Detect which cell encompasses the target text, then output its (x, y) center coordinate. 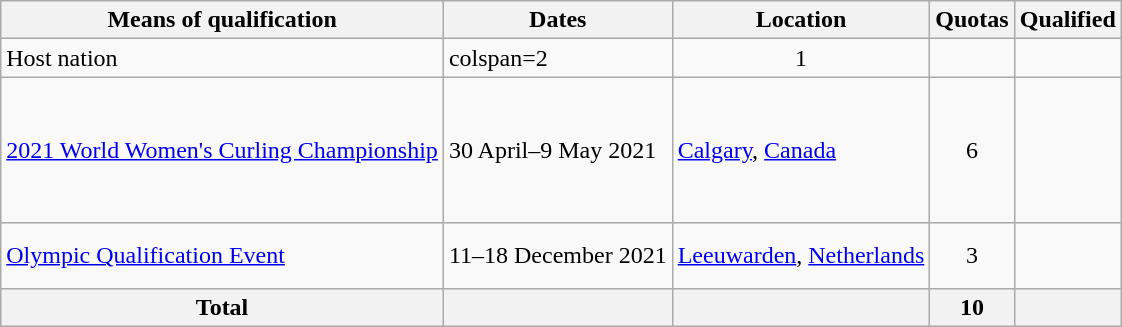
Total (222, 307)
11–18 December 2021 (558, 256)
3 (972, 256)
Location (801, 20)
Dates (558, 20)
Leeuwarden, Netherlands (801, 256)
Means of qualification (222, 20)
Qualified (1068, 20)
30 April–9 May 2021 (558, 150)
Calgary, Canada (801, 150)
1 (801, 58)
colspan=2 (558, 58)
Host nation (222, 58)
Olympic Qualification Event (222, 256)
Quotas (972, 20)
6 (972, 150)
10 (972, 307)
2021 World Women's Curling Championship (222, 150)
